For the text-containing cell, return its midpoint in (x, y) coordinate format. 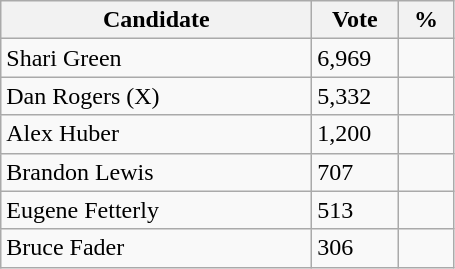
5,332 (355, 96)
Eugene Fetterly (156, 210)
% (426, 20)
Candidate (156, 20)
Dan Rogers (X) (156, 96)
Bruce Fader (156, 248)
Vote (355, 20)
1,200 (355, 134)
Alex Huber (156, 134)
513 (355, 210)
Brandon Lewis (156, 172)
6,969 (355, 58)
Shari Green (156, 58)
306 (355, 248)
707 (355, 172)
